From the cell containing the given text, extract its center point as (x, y) coordinate. 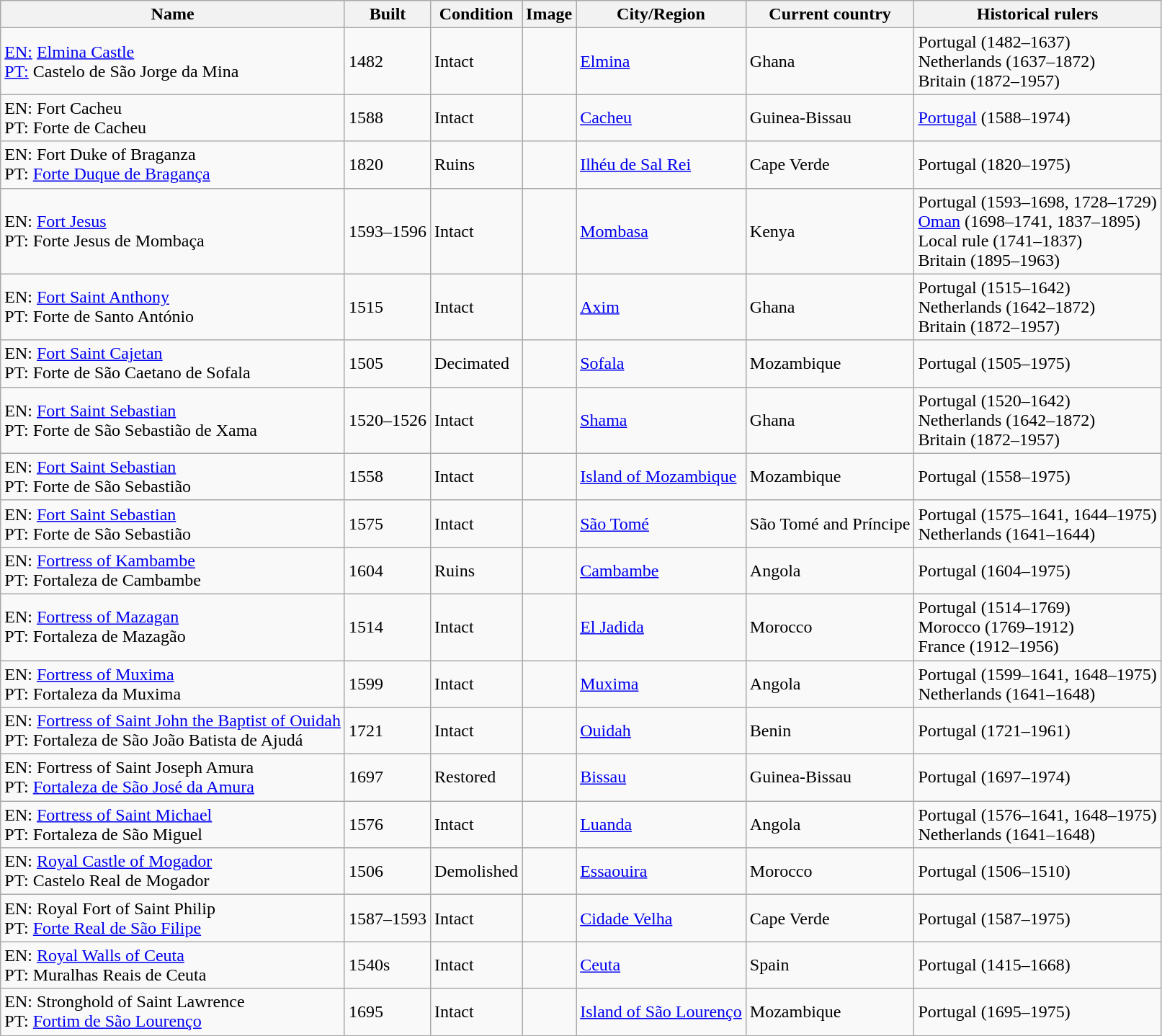
EN: Fort Saint SebastianPT: Forte de São Sebastião de Xama (173, 420)
City/Region (661, 14)
Restored (477, 778)
Demolished (477, 872)
EN: Stronghold of Saint LawrencePT: Fortim de São Lourenço (173, 1012)
El Jadida (661, 627)
Image (549, 14)
1697 (388, 778)
Portugal (1604–1975) (1037, 571)
Portugal (1482–1637)Netherlands (1637–1872)Britain (1872–1957) (1037, 61)
Kenya (830, 231)
EN: Fortress of Kambambe PT: Fortaleza de Cambambe (173, 571)
1695 (388, 1012)
1599 (388, 683)
Luanda (661, 824)
Axim (661, 307)
EN: Fortress of Saint MichaelPT: Fortaleza de São Miguel (173, 824)
1820 (388, 164)
1576 (388, 824)
Spain (830, 965)
Portugal (1575–1641, 1644–1975)Netherlands (1641–1644) (1037, 523)
1575 (388, 523)
Portugal (1820–1975) (1037, 164)
Current country (830, 14)
Island of São Lourenço (661, 1012)
Historical rulers (1037, 14)
Portugal (1514–1769)Morocco (1769–1912)France (1912–1956) (1037, 627)
EN: Royal Castle of MogadorPT: Castelo Real de Mogador (173, 872)
EN: Fortress of Saint John the Baptist of OuidahPT: Fortaleza de São João Batista de Ajudá (173, 731)
Portugal (1697–1974) (1037, 778)
Decimated (477, 363)
Island of Mozambique (661, 477)
Portugal (1593–1698, 1728–1729)Oman (1698–1741, 1837–1895)Local rule (1741–1837)Britain (1895–1963) (1037, 231)
EN: Fortress of Saint Joseph AmuraPT: Fortaleza de São José da Amura (173, 778)
Bissau (661, 778)
EN: Fortress of MuximaPT: Fortaleza da Muxima (173, 683)
Essaouira (661, 872)
EN: Fort Duke of BraganzaPT: Forte Duque de Bragança (173, 164)
EN: Fortress of MazaganPT: Fortaleza de Mazagão (173, 627)
Portugal (1505–1975) (1037, 363)
1514 (388, 627)
Portugal (1415–1668) (1037, 965)
Elmina (661, 61)
Benin (830, 731)
1593–1596 (388, 231)
Cidade Velha (661, 918)
1587–1593 (388, 918)
Mombasa (661, 231)
Muxima (661, 683)
Portugal (1695–1975) (1037, 1012)
Built (388, 14)
Portugal (1721–1961) (1037, 731)
EN: Fort Saint AnthonyPT: Forte de Santo António (173, 307)
Portugal (1506–1510) (1037, 872)
Portugal (1558–1975) (1037, 477)
Portugal (1587–1975) (1037, 918)
Portugal (1515–1642)Netherlands (1642–1872)Britain (1872–1957) (1037, 307)
Name (173, 14)
Ilhéu de Sal Rei (661, 164)
EN: Royal Fort of Saint PhilipPT: Forte Real de São Filipe (173, 918)
Cacheu (661, 118)
Portugal (1576–1641, 1648–1975)Netherlands (1641–1648) (1037, 824)
1506 (388, 872)
Ouidah (661, 731)
Portugal (1588–1974) (1037, 118)
EN: Elmina CastlePT: Castelo de São Jorge da Mina (173, 61)
1482 (388, 61)
EN: Fort CacheuPT: Forte de Cacheu (173, 118)
Ceuta (661, 965)
1540s (388, 965)
EN: Fort Saint Cajetan PT: Forte de São Caetano de Sofala (173, 363)
EN: Royal Walls of CeutaPT: Muralhas Reais de Ceuta (173, 965)
São Tomé and Príncipe (830, 523)
Portugal (1520–1642)Netherlands (1642–1872)Britain (1872–1957) (1037, 420)
1558 (388, 477)
Condition (477, 14)
1515 (388, 307)
1721 (388, 731)
São Tomé (661, 523)
Portugal (1599–1641, 1648–1975)Netherlands (1641–1648) (1037, 683)
Shama (661, 420)
1520–1526 (388, 420)
1604 (388, 571)
1588 (388, 118)
Sofala (661, 363)
EN: Fort JesusPT: Forte Jesus de Mombaça (173, 231)
1505 (388, 363)
Cambambe (661, 571)
